Return the [X, Y] coordinate for the center point of the cell that contains the specified text.  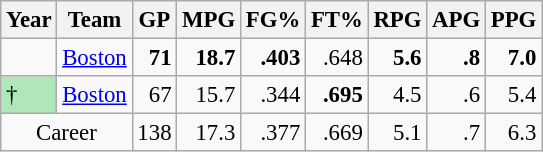
5.1 [398, 133]
7.0 [513, 58]
.6 [456, 95]
APG [456, 20]
.344 [274, 95]
.377 [274, 133]
.8 [456, 58]
GP [154, 20]
71 [154, 58]
Career [66, 133]
67 [154, 95]
FT% [338, 20]
17.3 [209, 133]
.403 [274, 58]
.648 [338, 58]
MPG [209, 20]
FG% [274, 20]
5.6 [398, 58]
.669 [338, 133]
PPG [513, 20]
Year [29, 20]
15.7 [209, 95]
RPG [398, 20]
.695 [338, 95]
6.3 [513, 133]
4.5 [398, 95]
.7 [456, 133]
Team [94, 20]
138 [154, 133]
† [29, 95]
18.7 [209, 58]
5.4 [513, 95]
